Search for the cell housing the specified text and yield its [x, y] center coordinate. 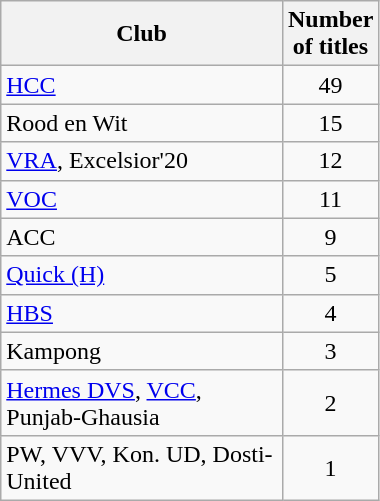
Kampong [142, 351]
Quick (H) [142, 275]
1 [330, 468]
4 [330, 313]
12 [330, 161]
Club [142, 34]
PW, VVV, Kon. UD, Dosti-United [142, 468]
VOC [142, 199]
5 [330, 275]
HBS [142, 313]
Rood en Wit [142, 123]
Hermes DVS, VCC, Punjab-Ghausia [142, 402]
ACC [142, 237]
3 [330, 351]
49 [330, 85]
15 [330, 123]
2 [330, 402]
11 [330, 199]
VRA, Excelsior'20 [142, 161]
9 [330, 237]
HCC [142, 85]
Number of titles [330, 34]
